Locate the cell with the specified text and output its (X, Y) center coordinate. 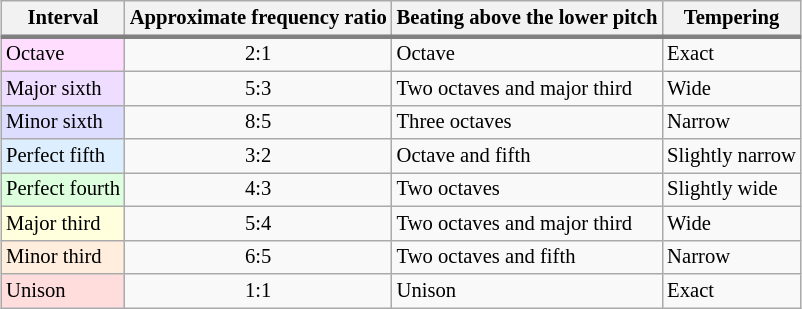
3:2 (258, 155)
2:1 (258, 54)
Three octaves (528, 122)
Minor sixth (63, 122)
6:5 (258, 257)
8:5 (258, 122)
1:1 (258, 291)
4:3 (258, 189)
5:3 (258, 88)
Perfect fourth (63, 189)
5:4 (258, 223)
Major sixth (63, 88)
Beating above the lower pitch (528, 18)
Slightly wide (732, 189)
Approximate frequency ratio (258, 18)
Slightly narrow (732, 155)
Major third (63, 223)
Two octaves and fifth (528, 257)
Perfect fifth (63, 155)
Interval (63, 18)
Octave and fifth (528, 155)
Tempering (732, 18)
Two octaves (528, 189)
Minor third (63, 257)
